Pinpoint the cell where the given text exists, returning its [X, Y] midpoint coordinate. 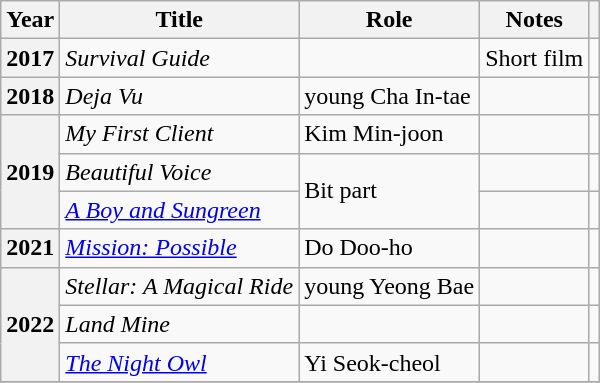
Notes [534, 20]
Do Doo-ho [390, 248]
Survival Guide [180, 58]
Short film [534, 58]
Yi Seok-cheol [390, 362]
2019 [30, 172]
Bit part [390, 191]
2018 [30, 96]
Mission: Possible [180, 248]
young Cha In-tae [390, 96]
Title [180, 20]
Kim Min-joon [390, 134]
Beautiful Voice [180, 172]
young Yeong Bae [390, 286]
Stellar: A Magical Ride [180, 286]
A Boy and Sungreen [180, 210]
2017 [30, 58]
Year [30, 20]
The Night Owl [180, 362]
Deja Vu [180, 96]
My First Client [180, 134]
2022 [30, 324]
Land Mine [180, 324]
2021 [30, 248]
Role [390, 20]
